Output the (X, Y) coordinate of the center of the cell containing the given text.  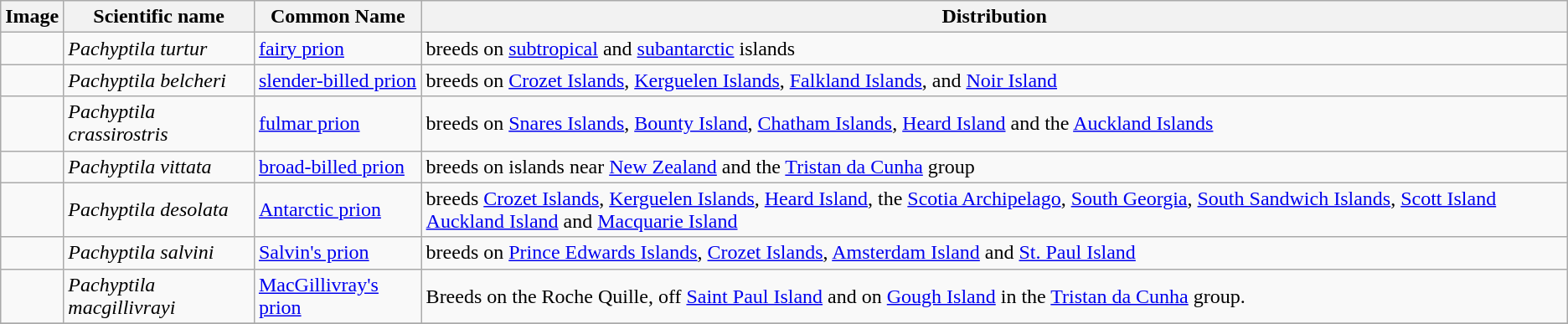
breeds on Crozet Islands, Kerguelen Islands, Falkland Islands, and Noir Island (994, 80)
fairy prion (338, 49)
Pachyptila salvini (159, 253)
Distribution (994, 17)
breeds on islands near New Zealand and the Tristan da Cunha group (994, 167)
Pachyptila crassirostris (159, 124)
Antarctic prion (338, 209)
breeds on Snares Islands, Bounty Island, Chatham Islands, Heard Island and the Auckland Islands (994, 124)
Salvin's prion (338, 253)
MacGillivray's prion (338, 296)
Common Name (338, 17)
Pachyptila turtur (159, 49)
breeds on subtropical and subantarctic islands (994, 49)
broad-billed prion (338, 167)
breeds on Prince Edwards Islands, Crozet Islands, Amsterdam Island and St. Paul Island (994, 253)
Pachyptila vittata (159, 167)
Breeds on the Roche Quille, off Saint Paul Island and on Gough Island in the Tristan da Cunha group. (994, 296)
Scientific name (159, 17)
Pachyptila belcheri (159, 80)
Pachyptila macgillivrayi (159, 296)
Image (32, 17)
fulmar prion (338, 124)
slender-billed prion (338, 80)
Pachyptila desolata (159, 209)
